Pinpoint the cell where the given text exists, returning its [x, y] midpoint coordinate. 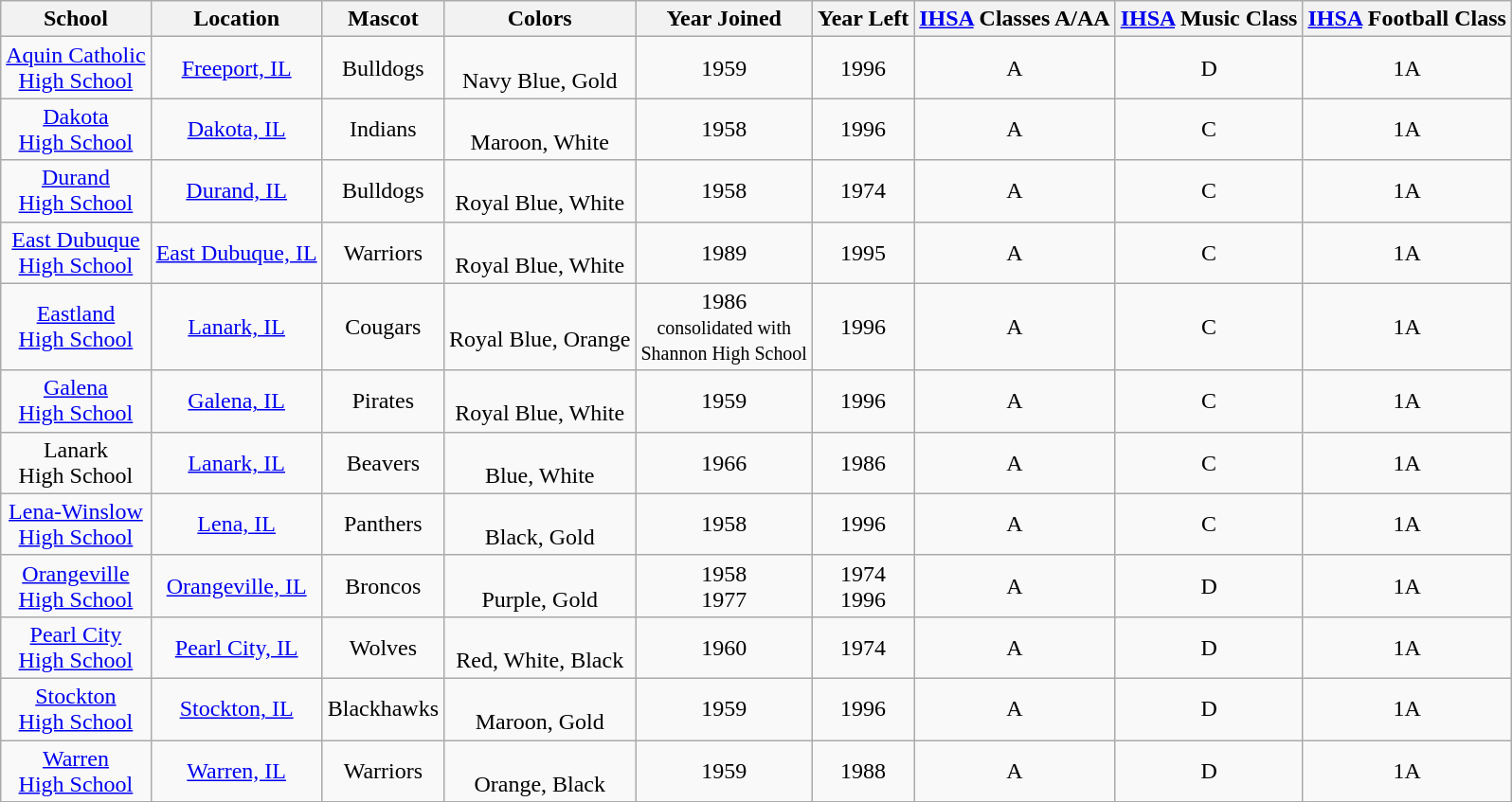
1995 [862, 252]
IHSA Classes A/AA [1015, 19]
Red, White, Black [540, 648]
1986 consolidated with Shannon High School [724, 327]
Freeport, IL [237, 68]
Mascot [383, 19]
Lena, IL [237, 525]
Pearl City, IL [237, 648]
Lena-WinslowHigh School [76, 525]
Aquin CatholicHigh School [76, 68]
Black, Gold [540, 525]
Location [237, 19]
WarrenHigh School [76, 771]
EastlandHigh School [76, 327]
Blue, White [540, 462]
Pearl CityHigh School [76, 648]
Royal Blue, Orange [540, 327]
Warren, IL [237, 771]
DurandHigh School [76, 191]
StocktonHigh School [76, 708]
Maroon, Gold [540, 708]
1989 [724, 252]
OrangevilleHigh School [76, 585]
East Dubuque, IL [237, 252]
Year Joined [724, 19]
1986 [862, 462]
Indians [383, 129]
East DubuqueHigh School [76, 252]
IHSA Football Class [1407, 19]
19581977 [724, 585]
Broncos [383, 585]
School [76, 19]
Dakota, IL [237, 129]
Orangeville, IL [237, 585]
Navy Blue, Gold [540, 68]
Blackhawks [383, 708]
1966 [724, 462]
Orange, Black [540, 771]
GalenaHigh School [76, 401]
Beavers [383, 462]
Galena, IL [237, 401]
Durand, IL [237, 191]
Purple, Gold [540, 585]
Cougars [383, 327]
Maroon, White [540, 129]
IHSA Music Class [1209, 19]
Panthers [383, 525]
DakotaHigh School [76, 129]
Wolves [383, 648]
LanarkHigh School [76, 462]
19741996 [862, 585]
1988 [862, 771]
Colors [540, 19]
Year Left [862, 19]
Stockton, IL [237, 708]
1960 [724, 648]
Pirates [383, 401]
